Output the (x, y) coordinate of the center of the cell containing the given text.  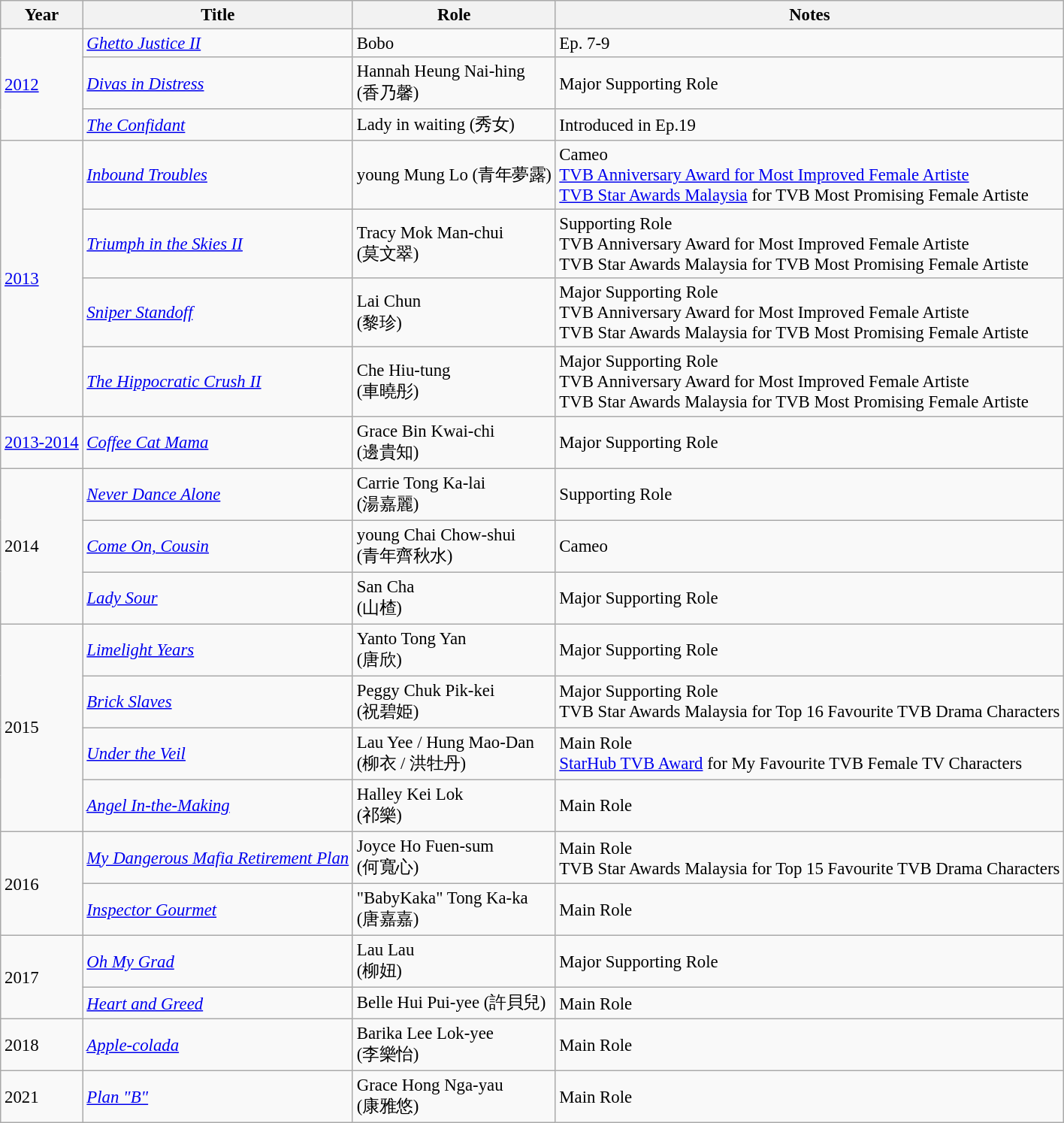
Apple-colada (218, 1045)
2014 (42, 546)
Title (218, 15)
Lau Yee / Hung Mao-Dan (柳衣 / 洪牡丹) (454, 753)
Halley Kei Lok (祁樂) (454, 806)
Che Hiu-tung (車曉彤) (454, 382)
2018 (42, 1045)
Plan "B" (218, 1097)
Belle Hui Pui-yee (許貝兒) (454, 1003)
Grace Hong Nga-yau (康雅悠) (454, 1097)
Carrie Tong Ka-lai (湯嘉麗) (454, 495)
"BabyKaka" Tong Ka-ka (唐嘉嘉) (454, 910)
Never Dance Alone (218, 495)
2016 (42, 883)
Triumph in the Skies II (218, 244)
Joyce Ho Fuen-sum (何寬心) (454, 857)
Heart and Greed (218, 1003)
Lau Lau (柳妞) (454, 962)
Ghetto Justice II (218, 44)
Supporting Role (810, 495)
Supporting Role TVB Anniversary Award for Most Improved Female Artiste TVB Star Awards Malaysia for TVB Most Promising Female Artiste (810, 244)
Lai Chun (黎珍) (454, 313)
Angel In-the-Making (218, 806)
Cameo TVB Anniversary Award for Most Improved Female Artiste TVB Star Awards Malaysia for TVB Most Promising Female Artiste (810, 175)
Grace Bin Kwai-chi (邊貴知) (454, 442)
Tracy Mok Man-chui (莫文翠) (454, 244)
My Dangerous Mafia Retirement Plan (218, 857)
2013 (42, 278)
Divas in Distress (218, 83)
2017 (42, 977)
San Cha (山楂) (454, 598)
Notes (810, 15)
Peggy Chuk Pik-kei (祝碧姫) (454, 702)
Coffee Cat Mama (218, 442)
Oh My Grad (218, 962)
The Confidant (218, 125)
Hannah Heung Nai-hing (香乃馨) (454, 83)
Brick Slaves (218, 702)
Come On, Cousin (218, 546)
Inbound Troubles (218, 175)
Introduced in Ep.19 (810, 125)
Role (454, 15)
Lady Sour (218, 598)
Bobo (454, 44)
Limelight Years (218, 649)
The Hippocratic Crush II (218, 382)
2013-2014 (42, 442)
2015 (42, 728)
Barika Lee Lok-yee (李樂怡) (454, 1045)
Lady in waiting (秀女) (454, 125)
Main Role StarHub TVB Award for My Favourite TVB Female TV Characters (810, 753)
young Chai Chow-shui (青年齊秋水) (454, 546)
Main Role TVB Star Awards Malaysia for Top 15 Favourite TVB Drama Characters (810, 857)
Yanto Tong Yan (唐欣) (454, 649)
Major Supporting Role TVB Star Awards Malaysia for Top 16 Favourite TVB Drama Characters (810, 702)
young Mung Lo (青年夢露) (454, 175)
Under the Veil (218, 753)
2021 (42, 1097)
2012 (42, 86)
Inspector Gourmet (218, 910)
Sniper Standoff (218, 313)
Year (42, 15)
Cameo (810, 546)
Ep. 7-9 (810, 44)
